Locate the cell with the specified text and output its (X, Y) center coordinate. 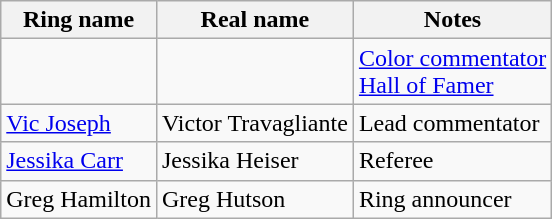
Jessika Carr (79, 161)
Color commentatorHall of Famer (452, 72)
Jessika Heiser (254, 161)
Vic Joseph (79, 123)
Real name (254, 20)
Ring announcer (452, 199)
Ring name (79, 20)
Lead commentator (452, 123)
Victor Travagliante (254, 123)
Notes (452, 20)
Greg Hutson (254, 199)
Referee (452, 161)
Greg Hamilton (79, 199)
